For the text-containing cell, return its midpoint in (X, Y) coordinate format. 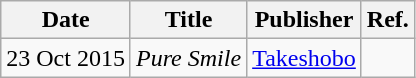
23 Oct 2015 (66, 58)
Ref. (388, 20)
Title (188, 20)
Publisher (304, 20)
Pure Smile (188, 58)
Date (66, 20)
Takeshobo (304, 58)
